Locate the cell with the specified text and output its (x, y) center coordinate. 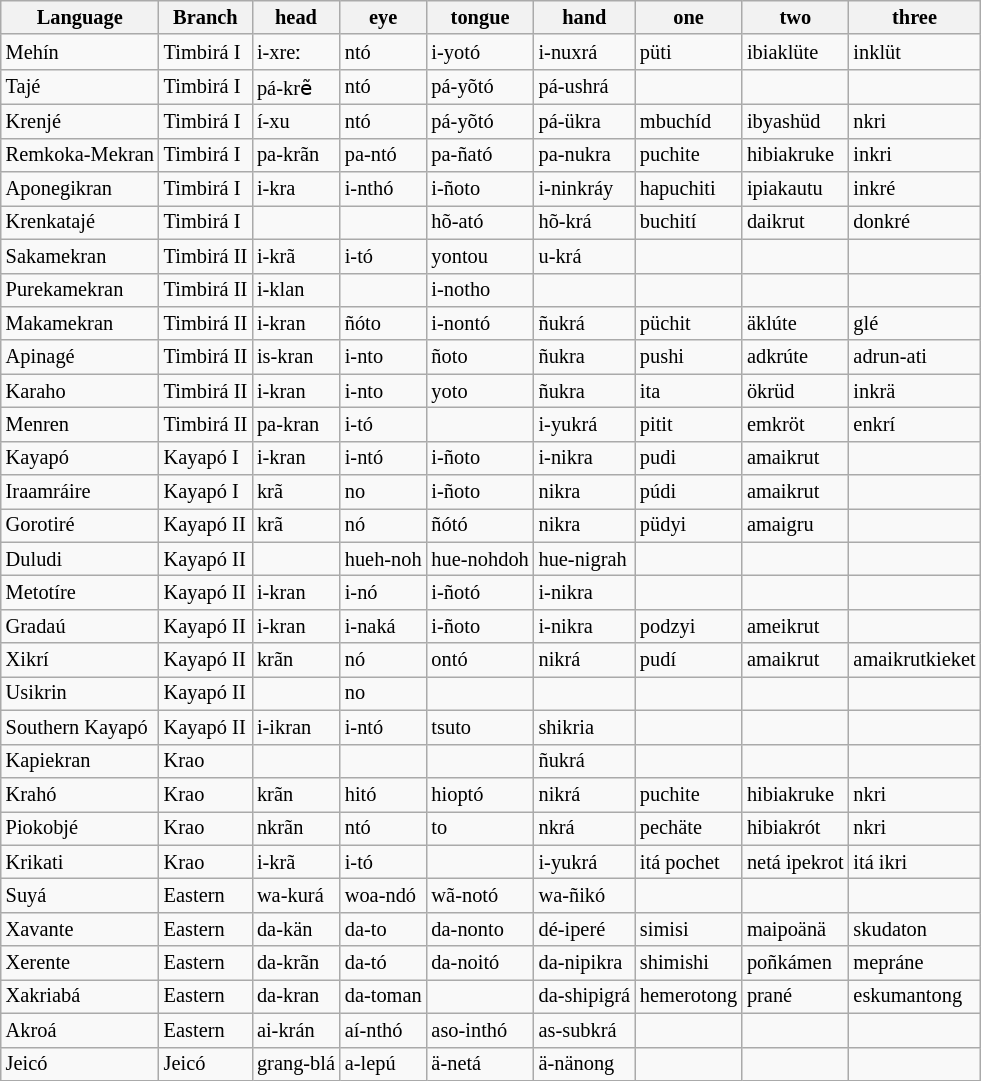
Duludi (80, 559)
i-ninkráy (584, 189)
a-lepú (384, 1064)
hue-nigrah (584, 559)
hõ-ató (480, 222)
Krikati (80, 862)
Kapiekran (80, 761)
i-naká (384, 626)
poñkámen (795, 963)
Mehín (80, 52)
shikria (584, 727)
i-nontó (480, 323)
pá-ushrá (584, 86)
grang-blá (296, 1064)
inkrä (915, 391)
ä-netá (480, 1064)
as-subkrá (584, 1030)
Karaho (80, 391)
skudaton (915, 929)
mbuchíd (688, 121)
yoto (480, 391)
eye (384, 17)
Xavante (80, 929)
púdi (688, 492)
podzyi (688, 626)
Gradaú (80, 626)
nkrá (584, 828)
i-xreː (296, 52)
hibiakrót (795, 828)
pechäte (688, 828)
buchití (688, 222)
Purekamekran (80, 290)
maipoänä (795, 929)
pa-kran (296, 424)
Krahó (80, 794)
Krenjé (80, 121)
Language (80, 17)
nkrãn (296, 828)
Kayapó (80, 458)
tsuto (480, 727)
glé (915, 323)
ibiaklüte (795, 52)
eskumantong (915, 996)
ñótó (480, 525)
to (480, 828)
emkröt (795, 424)
pitit (688, 424)
i-yotó (480, 52)
one (688, 17)
daikrut (795, 222)
da-tó (384, 963)
ä-nänong (584, 1064)
wa-ñikó (584, 895)
netá ipekrot (795, 862)
ontó (480, 660)
pa-ntó (384, 155)
i-nthó (384, 189)
mepráne (915, 963)
hitó (384, 794)
Xikrí (80, 660)
Xakriabá (80, 996)
da-kran (296, 996)
ai-krán (296, 1030)
hemerotong (688, 996)
da-krãn (296, 963)
tongue (480, 17)
püdyi (688, 525)
hand (584, 17)
adrun-ati (915, 357)
woa-ndó (384, 895)
da-kän (296, 929)
Xerente (80, 963)
aso-inthó (480, 1030)
ñóto (384, 323)
three (915, 17)
í-xu (296, 121)
ibyashüd (795, 121)
pa-ñató (480, 155)
pushi (688, 357)
pudi (688, 458)
Usikrin (80, 693)
hueh-noh (384, 559)
inkri (915, 155)
shimishi (688, 963)
ökrüd (795, 391)
yontou (480, 256)
hõ-krá (584, 222)
adkrúte (795, 357)
pudí (688, 660)
Metotíre (80, 593)
pá-krẽ (296, 86)
Makamekran (80, 323)
aí-nthó (384, 1030)
Menren (80, 424)
Aponegikran (80, 189)
ameikrut (795, 626)
ipiakautu (795, 189)
i-klan (296, 290)
Gorotiré (80, 525)
da-toman (384, 996)
amaikrutkieket (915, 660)
Sakamekran (80, 256)
wa-kurá (296, 895)
Suyá (80, 895)
hioptó (480, 794)
hapuchiti (688, 189)
inkré (915, 189)
ita (688, 391)
ñoto (480, 357)
itá ikri (915, 862)
da-nipikra (584, 963)
püchit (688, 323)
dé-iperé (584, 929)
i-nuxrá (584, 52)
is-kran (296, 357)
i-notho (480, 290)
da-noitó (480, 963)
püti (688, 52)
inklüt (915, 52)
Krenkatajé (80, 222)
Akroá (80, 1030)
itá pochet (688, 862)
da-nonto (480, 929)
donkré (915, 222)
i-ikran (296, 727)
äklúte (795, 323)
prané (795, 996)
Tajé (80, 86)
head (296, 17)
da-to (384, 929)
pa-nukra (584, 155)
Southern Kayapó (80, 727)
Remkoka-Mekran (80, 155)
amaigru (795, 525)
hue-nohdoh (480, 559)
simisi (688, 929)
i-nó (384, 593)
da-shipigrá (584, 996)
Branch (206, 17)
pa-krãn (296, 155)
pá-ükra (584, 121)
two (795, 17)
Piokobjé (80, 828)
enkrí (915, 424)
Iraamráire (80, 492)
Apinagé (80, 357)
u-krá (584, 256)
i-kra (296, 189)
i-ñotó (480, 593)
wã-notó (480, 895)
